Locate the cell with the specified text and output its (x, y) center coordinate. 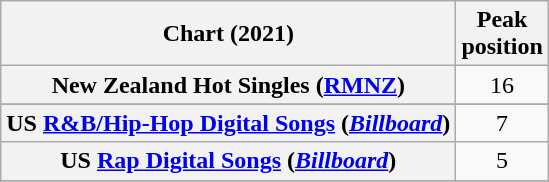
US R&B/Hip-Hop Digital Songs (Billboard) (228, 123)
New Zealand Hot Singles (RMNZ) (228, 85)
5 (502, 161)
7 (502, 123)
Chart (2021) (228, 34)
Peak position (502, 34)
US Rap Digital Songs (Billboard) (228, 161)
16 (502, 85)
